Capture the cell that displays the provided text and extract its (X, Y) central coordinate. 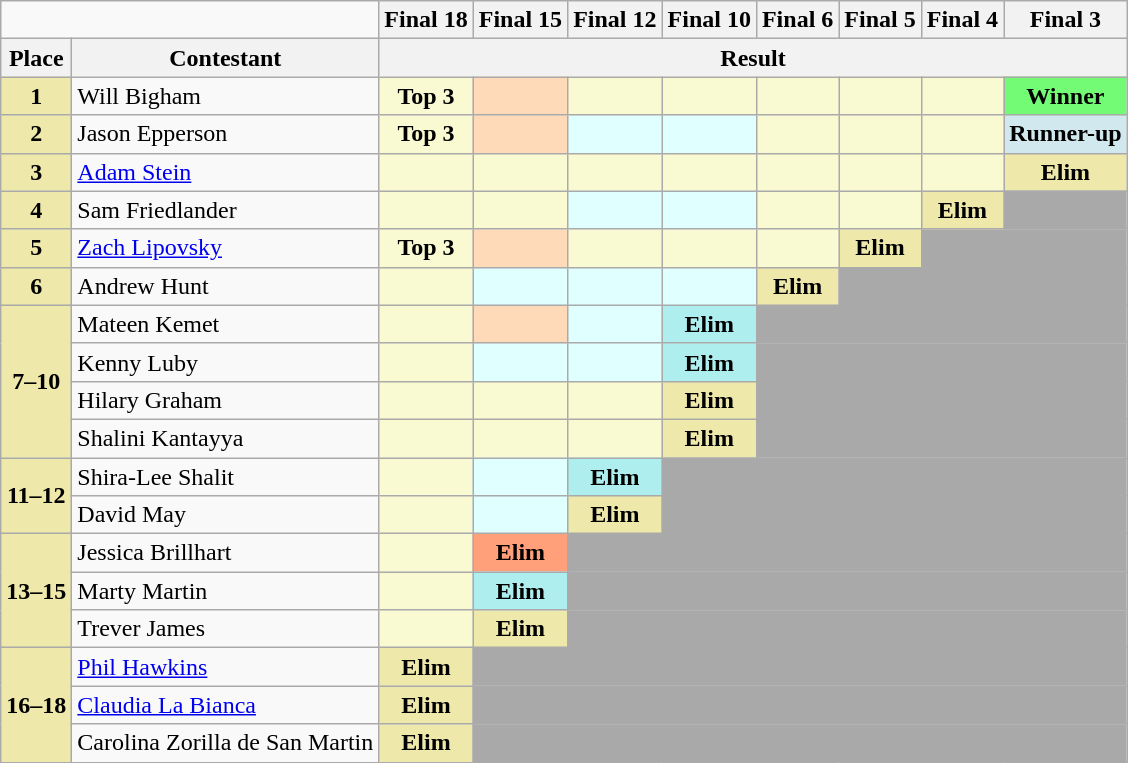
Final 12 (615, 20)
Final 18 (426, 20)
Will Bigham (226, 96)
Mateen Kemet (226, 324)
Final 6 (797, 20)
Final 4 (962, 20)
Shira-Lee Shalit (226, 477)
7–10 (36, 381)
Zach Lipovsky (226, 248)
4 (36, 210)
Sam Friedlander (226, 210)
Phil Hawkins (226, 667)
2 (36, 134)
Final 3 (1066, 20)
5 (36, 248)
Final 15 (520, 20)
Jason Epperson (226, 134)
Marty Martin (226, 591)
13–15 (36, 591)
1 (36, 96)
Final 5 (880, 20)
Adam Stein (226, 172)
Carolina Zorilla de San Martin (226, 743)
David May (226, 515)
Jessica Brillhart (226, 553)
Contestant (226, 58)
11–12 (36, 496)
Kenny Luby (226, 362)
Runner-up (1066, 134)
Result (753, 58)
Final 10 (709, 20)
6 (36, 286)
Place (36, 58)
Winner (1066, 96)
Trever James (226, 629)
Claudia La Bianca (226, 705)
3 (36, 172)
Shalini Kantayya (226, 438)
16–18 (36, 705)
Andrew Hunt (226, 286)
Hilary Graham (226, 400)
